For the text-containing cell, return its midpoint in (x, y) coordinate format. 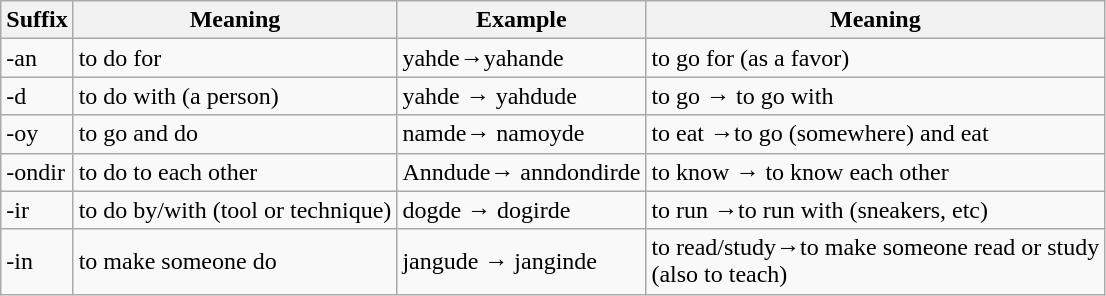
to know → to know each other (876, 172)
yahde→yahande (522, 58)
to go for (as a favor) (876, 58)
-oy (37, 134)
-ir (37, 210)
Suffix (37, 20)
dogde → dogirde (522, 210)
to eat →to go (somewhere) and eat (876, 134)
to make someone do (235, 262)
to read/study→to make someone read or study(also to teach) (876, 262)
-d (37, 96)
-in (37, 262)
to do for (235, 58)
-ondir (37, 172)
Anndude→ anndondirde (522, 172)
to go → to go with (876, 96)
to run →to run with (sneakers, etc) (876, 210)
Example (522, 20)
to do by/with (tool or technique) (235, 210)
to go and do (235, 134)
namde→ namoyde (522, 134)
jangude → janginde (522, 262)
-an (37, 58)
to do with (a person) (235, 96)
yahde → yahdude (522, 96)
to do to each other (235, 172)
